Determine the [X, Y] coordinate at the center of the cell enclosing the given text.  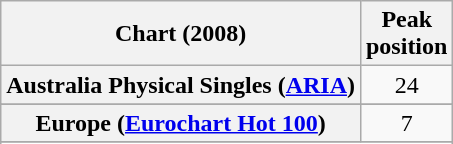
Chart (2008) [181, 34]
Peakposition [406, 34]
24 [406, 85]
7 [406, 123]
Europe (Eurochart Hot 100) [181, 123]
Australia Physical Singles (ARIA) [181, 85]
